Determine the [X, Y] coordinate at the center of the cell enclosing the given text.  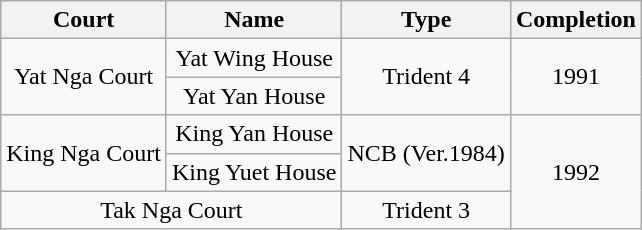
Yat Nga Court [84, 77]
NCB (Ver.1984) [426, 153]
Yat Wing House [254, 58]
1992 [576, 172]
King Nga Court [84, 153]
Type [426, 20]
Tak Nga Court [172, 210]
1991 [576, 77]
King Yuet House [254, 172]
King Yan House [254, 134]
Trident 4 [426, 77]
Completion [576, 20]
Court [84, 20]
Trident 3 [426, 210]
Yat Yan House [254, 96]
Name [254, 20]
